Provide the [X, Y] coordinate of the cell's center where the given text is located.  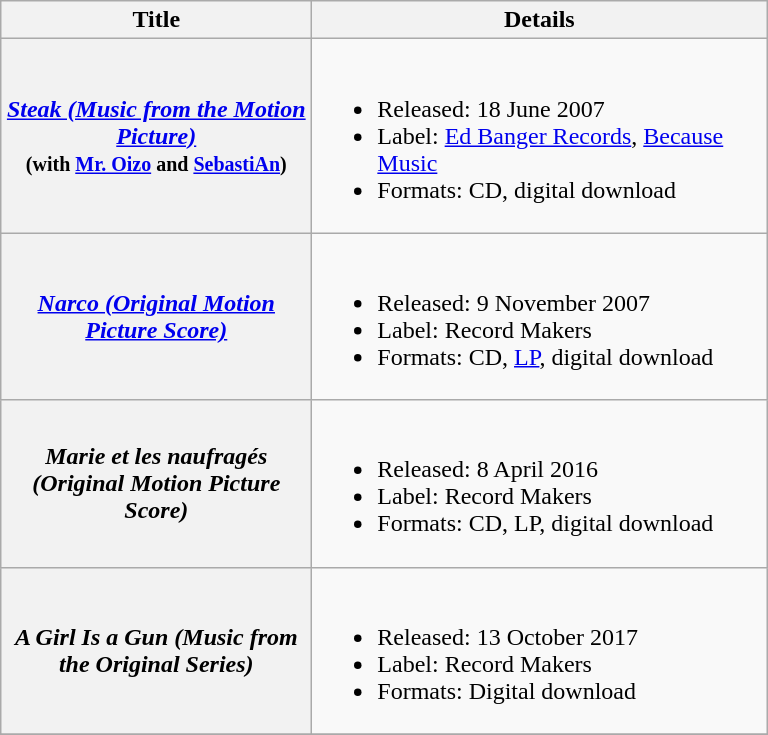
Title [156, 20]
Released: 9 November 2007Label: Record MakersFormats: CD, LP, digital download [540, 316]
Details [540, 20]
Released: 8 April 2016Label: Record MakersFormats: CD, LP, digital download [540, 484]
Narco (Original Motion Picture Score) [156, 316]
Marie et les naufragés (Original Motion Picture Score) [156, 484]
Released: 18 June 2007Label: Ed Banger Records, Because MusicFormats: CD, digital download [540, 136]
Steak (Music from the Motion Picture)(with Mr. Oizo and SebastiAn) [156, 136]
A Girl Is a Gun (Music from the Original Series) [156, 650]
Released: 13 October 2017Label: Record MakersFormats: Digital download [540, 650]
